For the text-containing cell, return its midpoint in [X, Y] coordinate format. 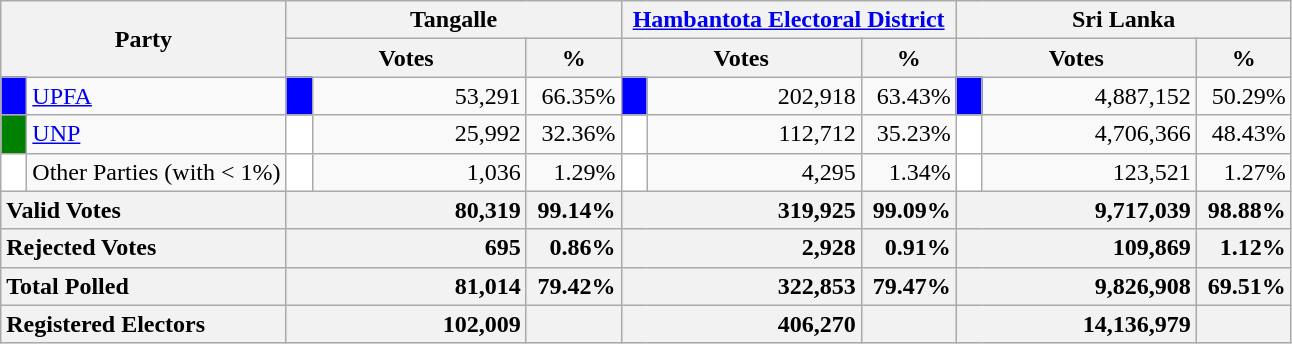
Sri Lanka [1124, 20]
Other Parties (with < 1%) [156, 172]
695 [406, 248]
69.51% [1244, 286]
80,319 [406, 210]
1.34% [908, 172]
63.43% [908, 96]
35.23% [908, 134]
79.42% [574, 286]
79.47% [908, 286]
9,826,908 [1076, 286]
UNP [156, 134]
112,712 [754, 134]
48.43% [1244, 134]
50.29% [1244, 96]
66.35% [574, 96]
Registered Electors [144, 324]
319,925 [741, 210]
Party [144, 39]
32.36% [574, 134]
4,887,152 [1089, 96]
UPFA [156, 96]
25,992 [419, 134]
4,706,366 [1089, 134]
1.27% [1244, 172]
1.29% [574, 172]
2,928 [741, 248]
102,009 [406, 324]
123,521 [1089, 172]
Valid Votes [144, 210]
1,036 [419, 172]
Rejected Votes [144, 248]
Tangalle [454, 20]
0.86% [574, 248]
99.09% [908, 210]
Total Polled [144, 286]
1.12% [1244, 248]
9,717,039 [1076, 210]
53,291 [419, 96]
202,918 [754, 96]
14,136,979 [1076, 324]
99.14% [574, 210]
109,869 [1076, 248]
98.88% [1244, 210]
Hambantota Electoral District [788, 20]
406,270 [741, 324]
322,853 [741, 286]
4,295 [754, 172]
0.91% [908, 248]
81,014 [406, 286]
